Return the [x, y] coordinate for the center point of the cell that contains the specified text.  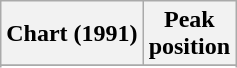
Chart (1991) [72, 34]
Peakposition [189, 34]
